Identify which cell holds the provided text, then report its (x, y) central coordinate. 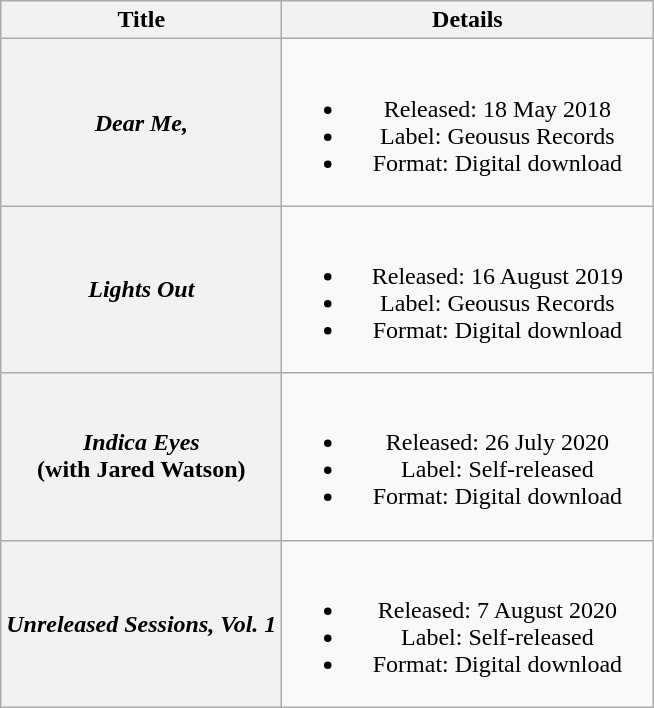
Indica Eyes (with Jared Watson) (142, 456)
Released: 16 August 2019Label: Geousus RecordsFormat: Digital download (468, 290)
Dear Me, (142, 122)
Released: 18 May 2018Label: Geousus RecordsFormat: Digital download (468, 122)
Released: 7 August 2020Label: Self-releasedFormat: Digital download (468, 624)
Title (142, 20)
Lights Out (142, 290)
Unreleased Sessions, Vol. 1 (142, 624)
Released: 26 July 2020Label: Self-releasedFormat: Digital download (468, 456)
Details (468, 20)
